Identify which cell holds the provided text, then report its (X, Y) central coordinate. 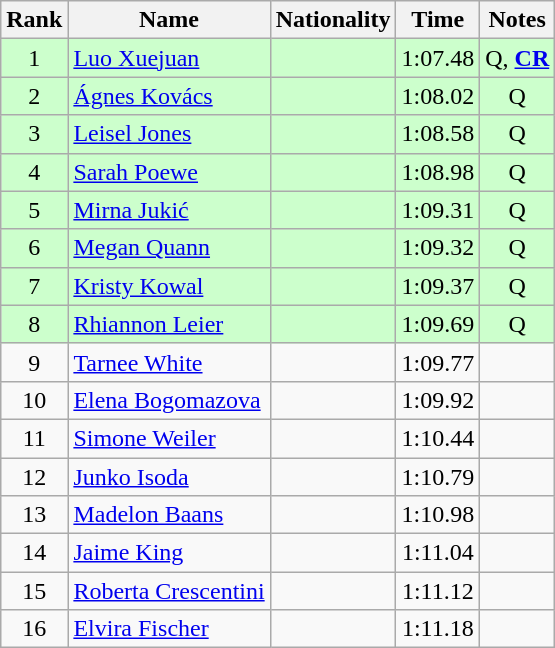
8 (34, 324)
Luo Xuejuan (169, 58)
4 (34, 172)
Roberta Crescentini (169, 591)
1:09.37 (438, 286)
2 (34, 96)
1 (34, 58)
Megan Quann (169, 248)
Time (438, 20)
Leisel Jones (169, 134)
10 (34, 400)
Junko Isoda (169, 477)
Kristy Kowal (169, 286)
13 (34, 515)
Rank (34, 20)
1:10.79 (438, 477)
1:11.18 (438, 629)
1:09.32 (438, 248)
7 (34, 286)
1:11.12 (438, 591)
Ágnes Kovács (169, 96)
Simone Weiler (169, 438)
Nationality (333, 20)
3 (34, 134)
Name (169, 20)
1:11.04 (438, 553)
Sarah Poewe (169, 172)
1:09.77 (438, 362)
Mirna Jukić (169, 210)
1:08.02 (438, 96)
14 (34, 553)
12 (34, 477)
1:10.98 (438, 515)
Tarnee White (169, 362)
1:08.98 (438, 172)
Madelon Baans (169, 515)
Elvira Fischer (169, 629)
15 (34, 591)
9 (34, 362)
1:07.48 (438, 58)
11 (34, 438)
Rhiannon Leier (169, 324)
Notes (518, 20)
1:10.44 (438, 438)
Jaime King (169, 553)
Q, CR (518, 58)
1:09.31 (438, 210)
1:08.58 (438, 134)
Elena Bogomazova (169, 400)
5 (34, 210)
6 (34, 248)
16 (34, 629)
1:09.92 (438, 400)
1:09.69 (438, 324)
